Find where the given text appears and provide that cell's center as (X, Y) coordinate. 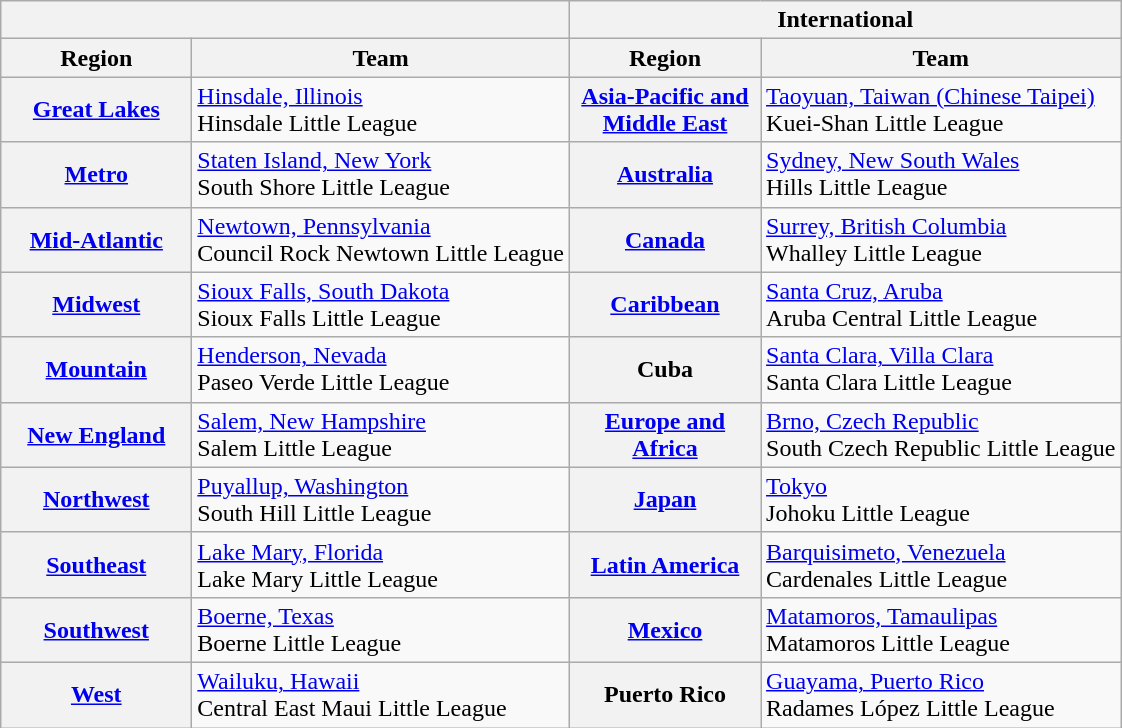
Santa Clara, Villa ClaraSanta Clara Little League (941, 370)
Hinsdale, IllinoisHinsdale Little League (381, 110)
Southeast (96, 564)
Henderson, NevadaPaseo Verde Little League (381, 370)
Barquisimeto, VenezuelaCardenales Little League (941, 564)
Puerto Rico (664, 694)
Guayama, Puerto RicoRadames López Little League (941, 694)
Great Lakes (96, 110)
Staten Island, New YorkSouth Shore Little League (381, 174)
Asia-Pacific and Middle East (664, 110)
Surrey, British ColumbiaWhalley Little League (941, 240)
Mountain (96, 370)
Metro (96, 174)
Cuba (664, 370)
Southwest (96, 630)
Europe and Africa (664, 434)
TokyoJohoku Little League (941, 500)
Japan (664, 500)
Canada (664, 240)
International (844, 20)
Boerne, TexasBoerne Little League (381, 630)
Caribbean (664, 304)
Mid-Atlantic (96, 240)
Midwest (96, 304)
Brno, Czech RepublicSouth Czech Republic Little League (941, 434)
Puyallup, WashingtonSouth Hill Little League (381, 500)
Lake Mary, FloridaLake Mary Little League (381, 564)
Latin America (664, 564)
Northwest (96, 500)
Newtown, PennsylvaniaCouncil Rock Newtown Little League (381, 240)
Mexico (664, 630)
Salem, New Hampshire Salem Little League (381, 434)
Taoyuan, Taiwan (Chinese Taipei)Kuei-Shan Little League (941, 110)
Santa Cruz, ArubaAruba Central Little League (941, 304)
Sydney, New South WalesHills Little League (941, 174)
Sioux Falls, South DakotaSioux Falls Little League (381, 304)
New England (96, 434)
Australia (664, 174)
Matamoros, TamaulipasMatamoros Little League (941, 630)
West (96, 694)
Wailuku, HawaiiCentral East Maui Little League (381, 694)
